Extract the (X, Y) coordinate from the center of the cell holding the provided text.  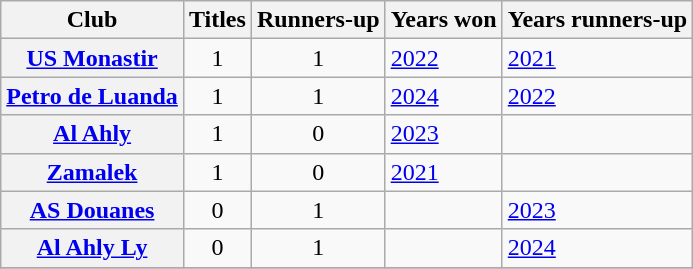
US Monastir (92, 58)
Titles (217, 20)
Years runners-up (597, 20)
Years won (444, 20)
Al Ahly Ly (92, 248)
AS Douanes (92, 210)
Zamalek (92, 172)
Club (92, 20)
Runners-up (318, 20)
Al Ahly (92, 134)
Petro de Luanda (92, 96)
